From the cell containing the given text, extract its center point as [X, Y] coordinate. 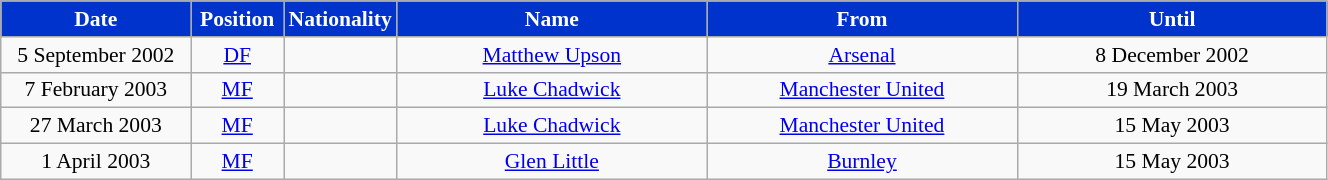
DF [238, 55]
Date [96, 19]
From [862, 19]
Matthew Upson [552, 55]
Nationality [340, 19]
27 March 2003 [96, 126]
7 February 2003 [96, 90]
19 March 2003 [1172, 90]
Name [552, 19]
1 April 2003 [96, 162]
Position [238, 19]
Arsenal [862, 55]
Until [1172, 19]
5 September 2002 [96, 55]
Burnley [862, 162]
8 December 2002 [1172, 55]
Glen Little [552, 162]
